Locate the cell with the specified text and output its [x, y] center coordinate. 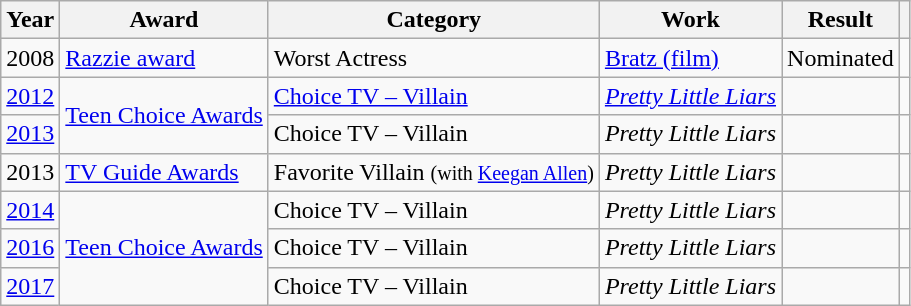
Razzie award [164, 58]
2017 [30, 286]
Favorite Villain (with Keegan Allen) [434, 172]
TV Guide Awards [164, 172]
Category [434, 20]
2016 [30, 248]
Worst Actress [434, 58]
Result [841, 20]
Year [30, 20]
Work [690, 20]
Nominated [841, 58]
2012 [30, 96]
Award [164, 20]
2008 [30, 58]
Bratz (film) [690, 58]
2014 [30, 210]
